Extract the [x, y] coordinate from the center of the cell holding the provided text.  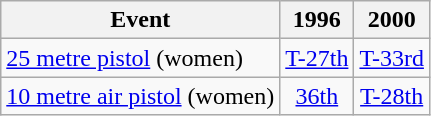
2000 [392, 20]
10 metre air pistol (women) [140, 96]
25 metre pistol (women) [140, 58]
36th [317, 96]
T-33rd [392, 58]
Event [140, 20]
T-28th [392, 96]
T-27th [317, 58]
1996 [317, 20]
